Determine the [x, y] coordinate at the center of the cell enclosing the given text.  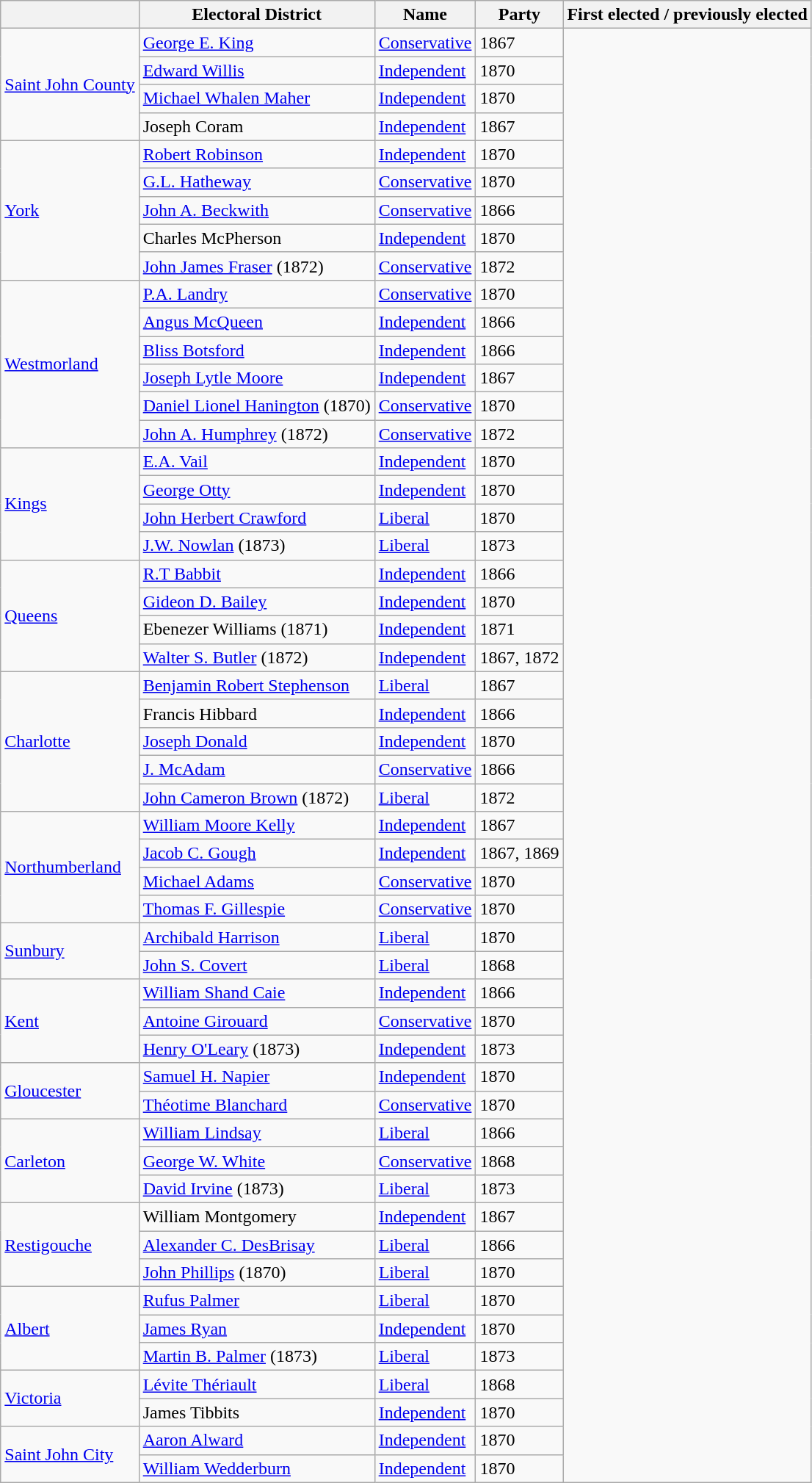
Edward Willis [257, 71]
J. McAdam [257, 769]
York [70, 210]
Restigouche [70, 1244]
Henry O'Leary (1873) [257, 1049]
William Montgomery [257, 1216]
George E. King [257, 43]
John Cameron Brown (1872) [257, 797]
Jacob C. Gough [257, 854]
Angus McQueen [257, 322]
Saint John County [70, 84]
Gloucester [70, 1091]
E.A. Vail [257, 462]
Victoria [70, 1399]
Kent [70, 1021]
Archibald Harrison [257, 937]
Francis Hibbard [257, 713]
James Ryan [257, 1329]
First elected / previously elected [687, 15]
Daniel Lionel Hanington (1870) [257, 406]
George W. White [257, 1161]
1867, 1869 [520, 854]
Charlotte [70, 741]
Ebenezer Williams (1871) [257, 629]
William Wedderburn [257, 1468]
John Phillips (1870) [257, 1273]
Martin B. Palmer (1873) [257, 1357]
William Moore Kelly [257, 826]
1867, 1872 [520, 657]
John S. Covert [257, 965]
Kings [70, 504]
Walter S. Butler (1872) [257, 657]
David Irvine (1873) [257, 1188]
Queens [70, 616]
Benjamin Robert Stephenson [257, 685]
Alexander C. DesBrisay [257, 1245]
Name [425, 15]
Party [520, 15]
Samuel H. Napier [257, 1077]
Gideon D. Bailey [257, 602]
John A. Humphrey (1872) [257, 434]
P.A. Landry [257, 294]
Théotime Blanchard [257, 1105]
Joseph Coram [257, 126]
Sunbury [70, 951]
Joseph Lytle Moore [257, 378]
Lévite Thériault [257, 1385]
James Tibbits [257, 1412]
William Shand Caie [257, 993]
Bliss Botsford [257, 350]
Electoral District [257, 15]
John A. Beckwith [257, 210]
Michael Adams [257, 881]
Charles McPherson [257, 238]
R.T Babbit [257, 574]
Northumberland [70, 867]
Carleton [70, 1161]
Rufus Palmer [257, 1301]
John Herbert Crawford [257, 518]
Saint John City [70, 1454]
Westmorland [70, 364]
Thomas F. Gillespie [257, 909]
Joseph Donald [257, 741]
Michael Whalen Maher [257, 98]
G.L. Hatheway [257, 182]
1871 [520, 629]
William Lindsay [257, 1133]
John James Fraser (1872) [257, 266]
George Otty [257, 490]
Albert [70, 1329]
J.W. Nowlan (1873) [257, 546]
Aaron Alward [257, 1440]
Antoine Girouard [257, 1021]
Robert Robinson [257, 154]
